Find where the given text appears and provide that cell's center as (X, Y) coordinate. 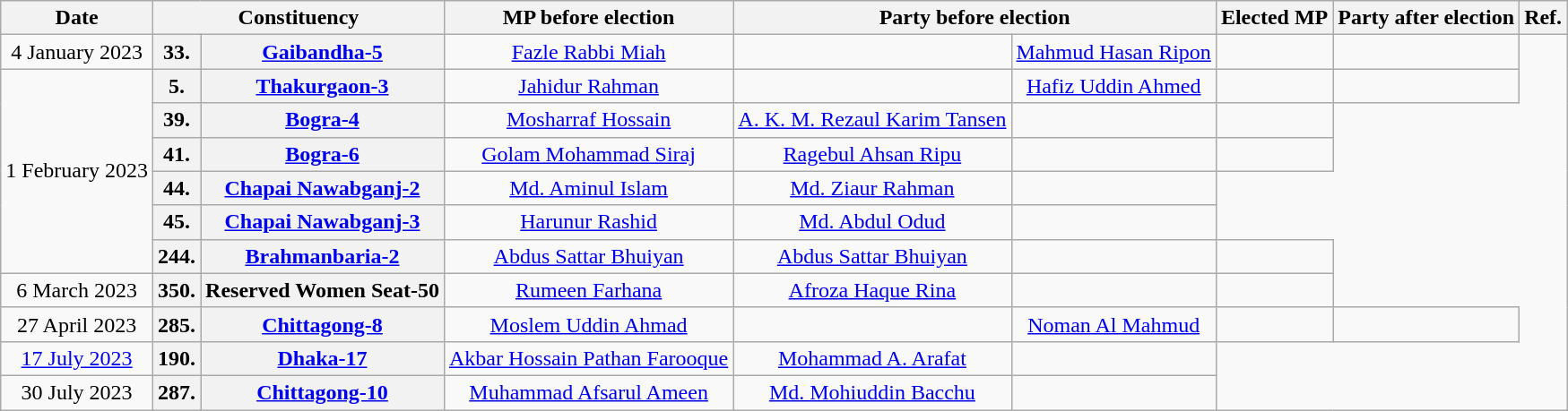
Md. Abdul Odud (872, 222)
Moslem Uddin Ahmad (588, 324)
Hafiz Uddin Ahmed (1113, 86)
Date (77, 18)
Md. Aminul Islam (588, 188)
Brahmanbaria-2 (323, 256)
Elected MP (1274, 18)
244. (176, 256)
Afroza Haque Rina (872, 290)
Dhaka-17 (323, 358)
1 February 2023 (77, 171)
Muhammad Afsarul Ameen (588, 392)
Chittagong-10 (323, 392)
Ragebul Ahsan Ripu (872, 154)
Constituency (298, 18)
190. (176, 358)
5. (176, 86)
Golam Mohammad Siraj (588, 154)
4 January 2023 (77, 52)
30 July 2023 (77, 392)
Bogra-6 (323, 154)
Mahmud Hasan Ripon (1113, 52)
Chapai Nawabganj-3 (323, 222)
Jahidur Rahman (588, 86)
27 April 2023 (77, 324)
Harunur Rashid (588, 222)
Mosharraf Hossain (588, 120)
Chittagong-8 (323, 324)
Thakurgaon-3 (323, 86)
Bogra-4 (323, 120)
Party after election (1426, 18)
Noman Al Mahmud (1113, 324)
Chapai Nawabganj-2 (323, 188)
Gaibandha-5 (323, 52)
Ref. (1544, 18)
285. (176, 324)
350. (176, 290)
Md. Mohiuddin Bacchu (872, 392)
Akbar Hossain Pathan Farooque (588, 358)
Reserved Women Seat-50 (323, 290)
17 July 2023 (77, 358)
39. (176, 120)
Rumeen Farhana (588, 290)
45. (176, 222)
Party before election (975, 18)
6 March 2023 (77, 290)
287. (176, 392)
A. K. M. Rezaul Karim Tansen (872, 120)
Fazle Rabbi Miah (588, 52)
41. (176, 154)
Md. Ziaur Rahman (872, 188)
MP before election (588, 18)
33. (176, 52)
44. (176, 188)
Mohammad A. Arafat (872, 358)
